Return (X, Y) of the center of cell containing provided text 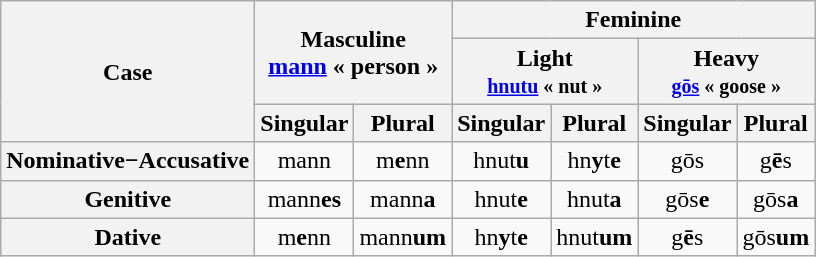
Nominative−Accusative (128, 161)
Masculinemann « person » (354, 52)
gōsa (776, 199)
gōsum (776, 237)
Feminine (634, 20)
mann (304, 161)
gōs (688, 161)
Dative (128, 237)
gōse (688, 199)
Lighthnutu « nut » (545, 72)
hnutum (594, 237)
hnute (502, 199)
Heavygōs « goose » (726, 72)
manna (403, 199)
Genitive (128, 199)
hnuta (594, 199)
Case (128, 72)
mannes (304, 199)
mannum (403, 237)
hnutu (502, 161)
